Pinpoint the cell where the given text exists, returning its (X, Y) midpoint coordinate. 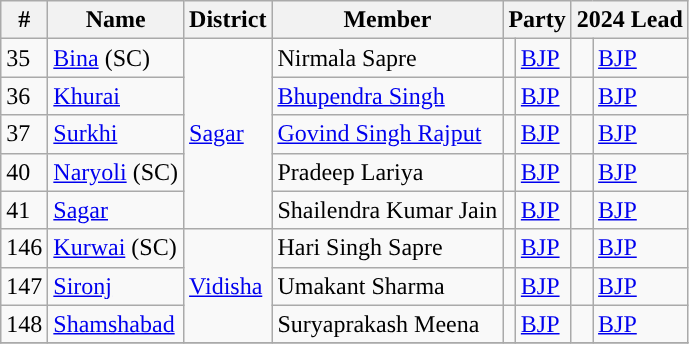
Party (537, 20)
Shailendra Kumar Jain (388, 210)
Suryaprakash Meena (388, 324)
District (228, 20)
Bina (SC) (116, 58)
Naryoli (SC) (116, 172)
36 (24, 96)
Sironj (116, 286)
37 (24, 134)
40 (24, 172)
Surkhi (116, 134)
Shamshabad (116, 324)
Hari Singh Sapre (388, 248)
# (24, 20)
Nirmala Sapre (388, 58)
Bhupendra Singh (388, 96)
Member (388, 20)
Name (116, 20)
146 (24, 248)
Khurai (116, 96)
41 (24, 210)
147 (24, 286)
2024 Lead (630, 20)
148 (24, 324)
Govind Singh Rajput (388, 134)
Kurwai (SC) (116, 248)
Vidisha (228, 286)
Pradeep Lariya (388, 172)
Umakant Sharma (388, 286)
35 (24, 58)
